Find where the given text appears and provide that cell's center as (x, y) coordinate. 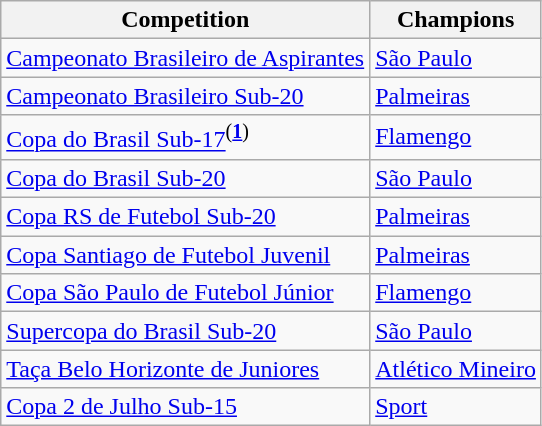
Competition (186, 20)
Atlético Mineiro (456, 369)
Copa do Brasil Sub-17(1) (186, 138)
Campeonato Brasileiro Sub-20 (186, 96)
Copa Santiago de Futebol Juvenil (186, 255)
Campeonato Brasileiro de Aspirantes (186, 58)
Champions (456, 20)
Taça Belo Horizonte de Juniores (186, 369)
Copa 2 de Julho Sub-15 (186, 407)
Copa RS de Futebol Sub-20 (186, 217)
Sport (456, 407)
Copa do Brasil Sub-20 (186, 178)
Copa São Paulo de Futebol Júnior (186, 293)
Supercopa do Brasil Sub-20 (186, 331)
